Provide the [x, y] coordinate of the cell's center where the given text is located.  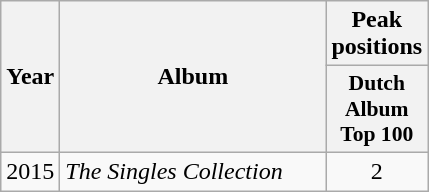
Album [193, 77]
The Singles Collection [193, 171]
Year [30, 77]
2015 [30, 171]
Peak positions [377, 34]
DutchAlbum Top 100 [377, 110]
2 [377, 171]
